Locate the cell with the specified text and output its [X, Y] center coordinate. 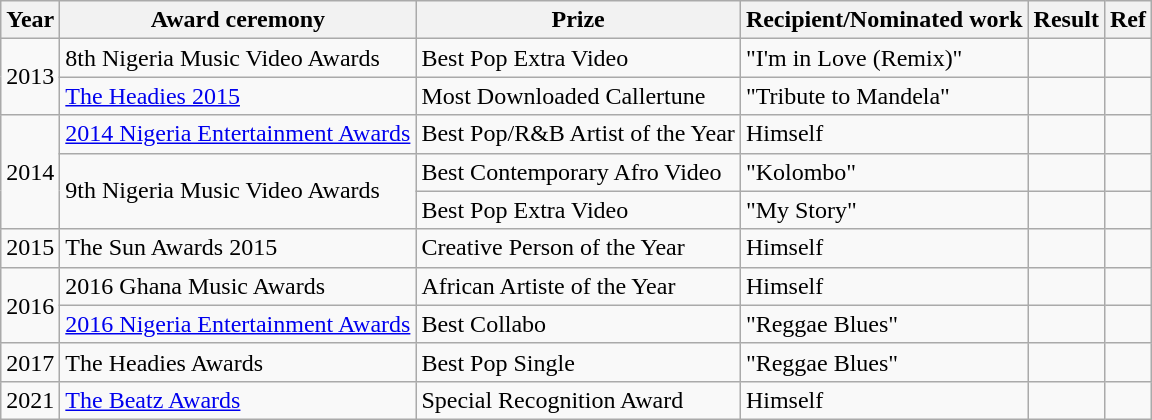
Award ceremony [238, 20]
Prize [578, 20]
Creative Person of the Year [578, 248]
2015 [30, 248]
"I'm in Love (Remix)" [884, 58]
"My Story" [884, 210]
2021 [30, 400]
African Artiste of the Year [578, 286]
Special Recognition Award [578, 400]
Result [1066, 20]
Most Downloaded Callertune [578, 96]
Ref [1128, 20]
Best Contemporary Afro Video [578, 172]
2016 Nigeria Entertainment Awards [238, 324]
The Beatz Awards [238, 400]
2016 [30, 305]
The Sun Awards 2015 [238, 248]
9th Nigeria Music Video Awards [238, 191]
The Headies 2015 [238, 96]
2014 Nigeria Entertainment Awards [238, 134]
Best Pop/R&B Artist of the Year [578, 134]
2014 [30, 172]
2013 [30, 77]
Recipient/Nominated work [884, 20]
"Tribute to Mandela" [884, 96]
Year [30, 20]
2017 [30, 362]
The Headies Awards [238, 362]
Best Pop Single [578, 362]
2016 Ghana Music Awards [238, 286]
8th Nigeria Music Video Awards [238, 58]
Best Collabo [578, 324]
"Kolombo" [884, 172]
